Determine the [X, Y] coordinate at the center of the cell enclosing the given text.  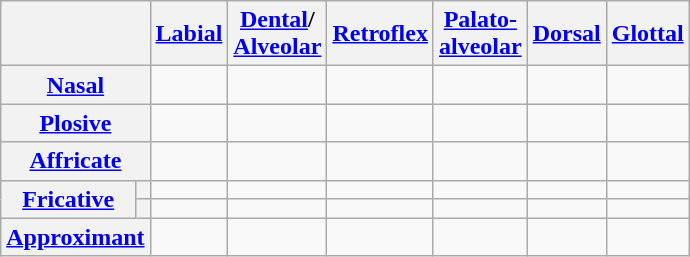
Dorsal [566, 34]
Affricate [76, 161]
Plosive [76, 123]
Nasal [76, 85]
Approximant [76, 237]
Fricative [68, 199]
Glottal [648, 34]
Palato-alveolar [480, 34]
Labial [189, 34]
Dental/Alveolar [278, 34]
Retroflex [380, 34]
